Determine the [X, Y] coordinate at the center of the cell enclosing the given text.  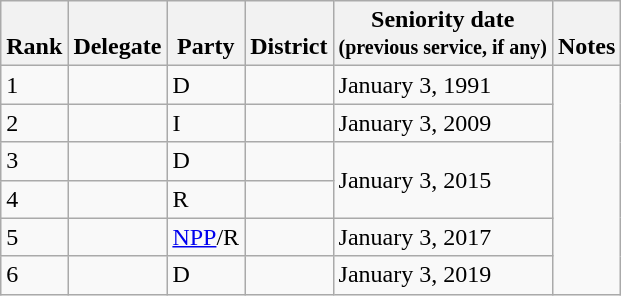
Party [206, 34]
Delegate [118, 34]
NPP/R [206, 237]
Seniority date(previous service, if any) [442, 34]
January 3, 2019 [442, 275]
January 3, 1991 [442, 85]
6 [34, 275]
District [289, 34]
R [206, 199]
I [206, 123]
5 [34, 237]
January 3, 2017 [442, 237]
January 3, 2015 [442, 180]
2 [34, 123]
1 [34, 85]
Rank [34, 34]
January 3, 2009 [442, 123]
3 [34, 161]
4 [34, 199]
Notes [586, 34]
